Return the [x, y] coordinate for the center point of the cell that contains the specified text.  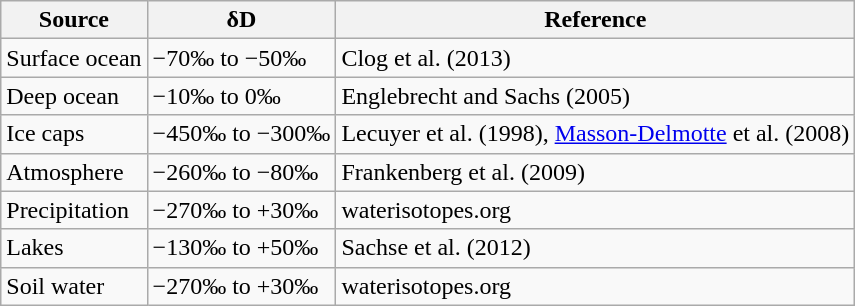
Ice caps [74, 134]
Atmosphere [74, 172]
Surface ocean [74, 58]
Sachse et al. (2012) [596, 248]
Reference [596, 20]
Englebrecht and Sachs (2005) [596, 96]
Precipitation [74, 210]
−260‰ to −80‰ [242, 172]
−450‰ to −300‰ [242, 134]
−10‰ to 0‰ [242, 96]
Lakes [74, 248]
−130‰ to +50‰ [242, 248]
Deep ocean [74, 96]
Source [74, 20]
δD [242, 20]
Frankenberg et al. (2009) [596, 172]
Clog et al. (2013) [596, 58]
Soil water [74, 286]
−70‰ to −50‰ [242, 58]
Lecuyer et al. (1998), Masson-Delmotte et al. (2008) [596, 134]
